Search for the cell housing the specified text and yield its (x, y) center coordinate. 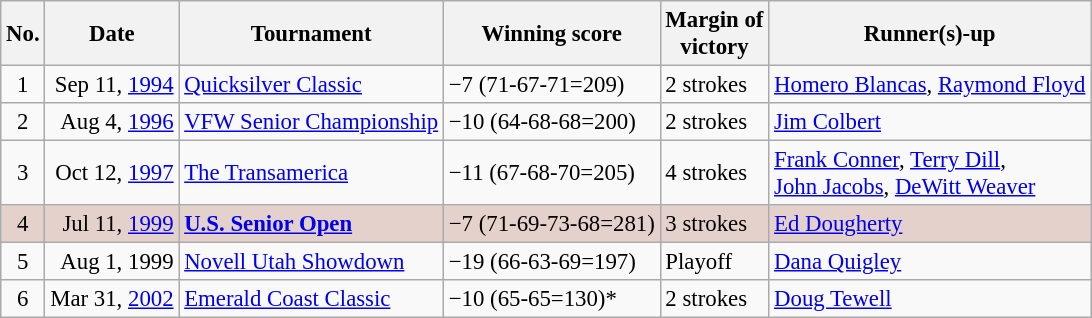
5 (23, 262)
Aug 4, 1996 (112, 122)
Dana Quigley (930, 262)
Doug Tewell (930, 299)
U.S. Senior Open (312, 224)
Quicksilver Classic (312, 85)
Jim Colbert (930, 122)
3 strokes (714, 224)
Runner(s)-up (930, 34)
4 (23, 224)
−10 (65-65=130)* (552, 299)
Ed Dougherty (930, 224)
−19 (66-63-69=197) (552, 262)
Date (112, 34)
The Transamerica (312, 174)
Mar 31, 2002 (112, 299)
Frank Conner, Terry Dill, John Jacobs, DeWitt Weaver (930, 174)
Margin ofvictory (714, 34)
Winning score (552, 34)
4 strokes (714, 174)
No. (23, 34)
−7 (71-69-73-68=281) (552, 224)
Aug 1, 1999 (112, 262)
1 (23, 85)
Emerald Coast Classic (312, 299)
Jul 11, 1999 (112, 224)
Novell Utah Showdown (312, 262)
−11 (67-68-70=205) (552, 174)
VFW Senior Championship (312, 122)
−7 (71-67-71=209) (552, 85)
6 (23, 299)
Homero Blancas, Raymond Floyd (930, 85)
Tournament (312, 34)
3 (23, 174)
Oct 12, 1997 (112, 174)
Playoff (714, 262)
2 (23, 122)
−10 (64-68-68=200) (552, 122)
Sep 11, 1994 (112, 85)
